From the cell containing the given text, extract its center point as [x, y] coordinate. 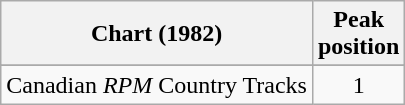
1 [358, 85]
Chart (1982) [157, 34]
Peakposition [358, 34]
Canadian RPM Country Tracks [157, 85]
